Provide the (X, Y) coordinate of the cell's center where the given text is located.  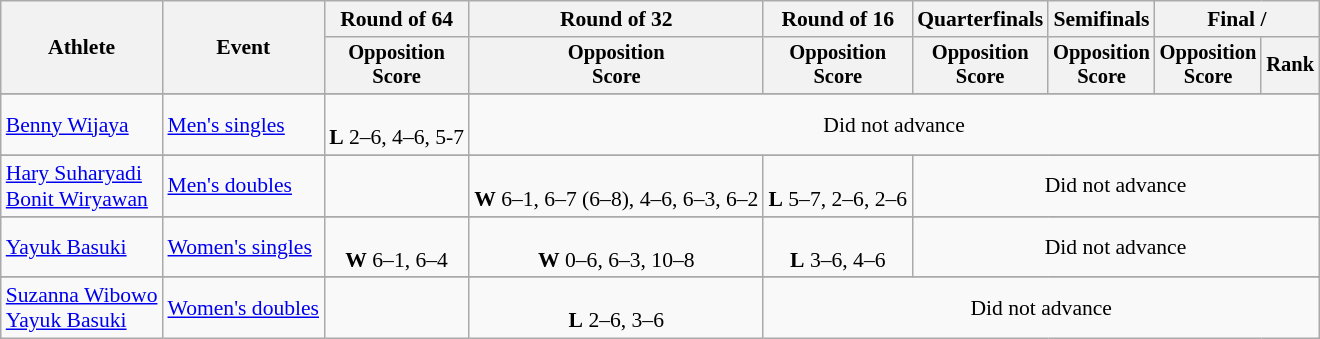
L 5–7, 2–6, 2–6 (838, 186)
L 3–6, 4–6 (838, 248)
Women's singles (243, 248)
Semifinals (1102, 19)
Round of 64 (396, 19)
Round of 32 (616, 19)
Rank (1290, 66)
W 6–1, 6–4 (396, 248)
W 6–1, 6–7 (6–8), 4–6, 6–3, 6–2 (616, 186)
Men's singles (243, 124)
W 0–6, 6–3, 10–8 (616, 248)
Yayuk Basuki (82, 248)
L 2–6, 3–6 (616, 308)
Event (243, 48)
Women's doubles (243, 308)
Athlete (82, 48)
Round of 16 (838, 19)
Benny Wijaya (82, 124)
Hary Suharyadi Bonit Wiryawan (82, 186)
Men's doubles (243, 186)
Suzanna Wibowo Yayuk Basuki (82, 308)
Final / (1237, 19)
L 2–6, 4–6, 5-7 (396, 124)
Quarterfinals (980, 19)
